Detect which cell encompasses the target text, then output its (X, Y) center coordinate. 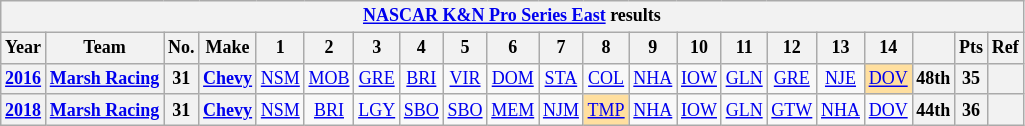
NJM (562, 110)
7 (562, 48)
35 (972, 78)
36 (972, 110)
NJE (841, 78)
13 (841, 48)
DOM (513, 78)
10 (700, 48)
2016 (24, 78)
1 (280, 48)
COL (606, 78)
MOB (329, 78)
NASCAR K&N Pro Series East results (512, 16)
12 (792, 48)
11 (744, 48)
14 (888, 48)
TMP (606, 110)
9 (653, 48)
3 (377, 48)
2018 (24, 110)
VIR (465, 78)
GTW (792, 110)
MEM (513, 110)
8 (606, 48)
LGY (377, 110)
Make (228, 48)
48th (934, 78)
STA (562, 78)
Year (24, 48)
Pts (972, 48)
44th (934, 110)
Ref (1005, 48)
6 (513, 48)
No. (182, 48)
Team (104, 48)
5 (465, 48)
2 (329, 48)
4 (422, 48)
